Return the (X, Y) coordinate for the center point of the cell that contains the specified text.  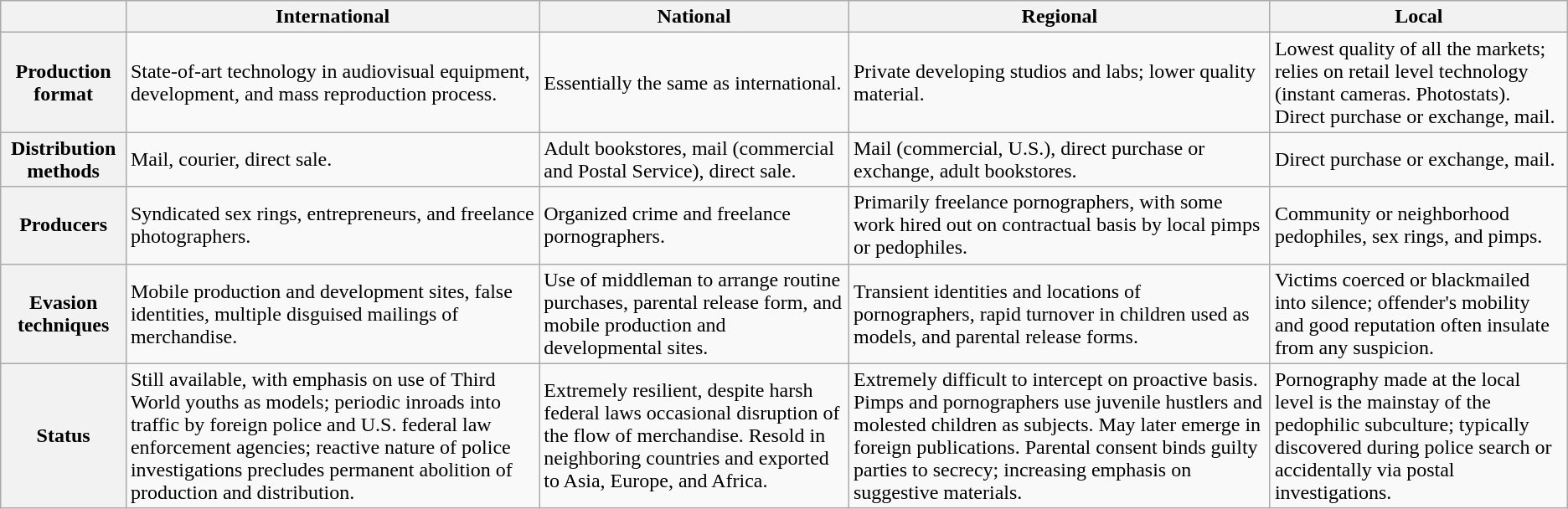
Producers (64, 225)
Regional (1059, 17)
Evasion techniques (64, 313)
Essentially the same as international. (694, 82)
Syndicated sex rings, entrepreneurs, and freelance photographers. (332, 225)
Adult bookstores, mail (commercial and Postal Service), direct sale. (694, 159)
Community or neighborhood pedophiles, sex rings, and pimps. (1419, 225)
State-of-art technology in audiovisual equipment, development, and mass reproduction process. (332, 82)
Mail, courier, direct sale. (332, 159)
National (694, 17)
Lowest quality of all the markets; relies on retail level technology (instant cameras. Photostats). Direct purchase or exchange, mail. (1419, 82)
Mobile production and development sites, false identities, multiple disguised mailings of merchandise. (332, 313)
Mail (commercial, U.S.), direct purchase or exchange, adult bookstores. (1059, 159)
International (332, 17)
Primarily freelance pornographers, with some work hired out on contractual basis by local pimps or pedophiles. (1059, 225)
Use of middleman to arrange routine purchases, parental release form, and mobile production and developmental sites. (694, 313)
Organized crime and freelance pornographers. (694, 225)
Private developing studios and labs; lower quality material. (1059, 82)
Production format (64, 82)
Local (1419, 17)
Transient identities and locations of pornographers, rapid turnover in children used as models, and parental release forms. (1059, 313)
Direct purchase or exchange, mail. (1419, 159)
Status (64, 435)
Distribution methods (64, 159)
Victims coerced or blackmailed into silence; offender's mobility and good reputation often insulate from any suspicion. (1419, 313)
